Scan for the cell matching the given text and deliver its (X, Y) coordinate at center. 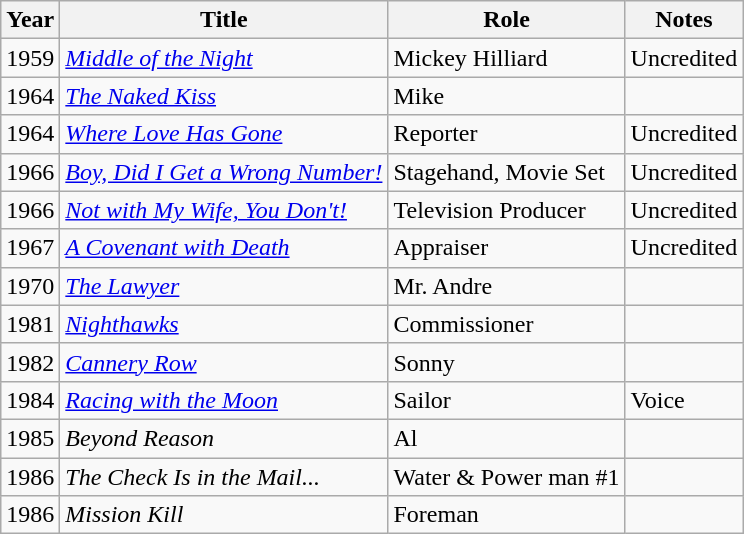
Television Producer (506, 210)
1967 (30, 248)
The Naked Kiss (224, 96)
Mr. Andre (506, 286)
Title (224, 20)
Mike (506, 96)
Middle of the Night (224, 58)
1959 (30, 58)
Beyond Reason (224, 438)
1970 (30, 286)
Sailor (506, 400)
1982 (30, 362)
Racing with the Moon (224, 400)
The Lawyer (224, 286)
1984 (30, 400)
Mission Kill (224, 515)
1985 (30, 438)
Role (506, 20)
Voice (684, 400)
Mickey Hilliard (506, 58)
The Check Is in the Mail... (224, 477)
Boy, Did I Get a Wrong Number! (224, 172)
Stagehand, Movie Set (506, 172)
Notes (684, 20)
Sonny (506, 362)
Reporter (506, 134)
A Covenant with Death (224, 248)
Not with My Wife, You Don't! (224, 210)
Commissioner (506, 324)
Where Love Has Gone (224, 134)
Nighthawks (224, 324)
Cannery Row (224, 362)
1981 (30, 324)
Al (506, 438)
Year (30, 20)
Appraiser (506, 248)
Water & Power man #1 (506, 477)
Foreman (506, 515)
